From the cell containing the given text, extract its center point as [X, Y] coordinate. 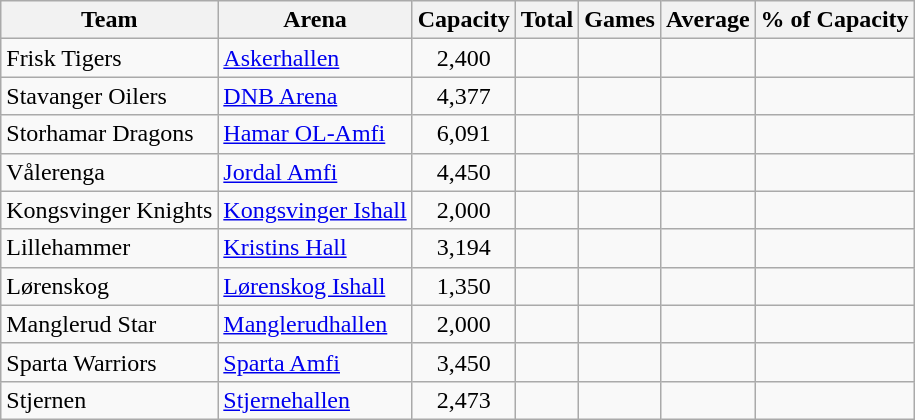
Hamar OL-Amfi [315, 134]
Lillehammer [110, 248]
Team [110, 20]
Kristins Hall [315, 248]
Vålerenga [110, 172]
4,450 [464, 172]
Manglerud Star [110, 324]
Average [708, 20]
6,091 [464, 134]
Stavanger Oilers [110, 96]
Lørenskog [110, 286]
3,450 [464, 362]
Jordal Amfi [315, 172]
Stjernen [110, 400]
Sparta Amfi [315, 362]
3,194 [464, 248]
Sparta Warriors [110, 362]
Manglerudhallen [315, 324]
Storhamar Dragons [110, 134]
2,400 [464, 58]
Stjernehallen [315, 400]
Kongsvinger Ishall [315, 210]
Kongsvinger Knights [110, 210]
% of Capacity [834, 20]
Games [620, 20]
Frisk Tigers [110, 58]
4,377 [464, 96]
Arena [315, 20]
Total [547, 20]
DNB Arena [315, 96]
2,473 [464, 400]
Lørenskog Ishall [315, 286]
Askerhallen [315, 58]
Capacity [464, 20]
1,350 [464, 286]
